Extract the [X, Y] coordinate from the center of the cell holding the provided text.  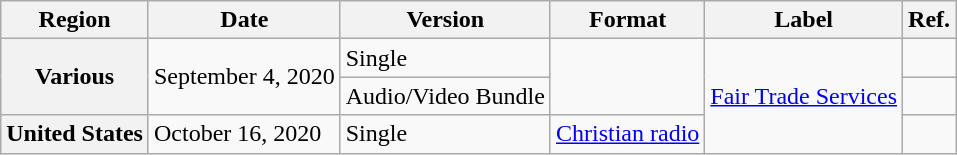
Version [445, 20]
Fair Trade Services [804, 96]
Ref. [930, 20]
Audio/Video Bundle [445, 96]
Christian radio [627, 134]
September 4, 2020 [244, 77]
Label [804, 20]
Region [75, 20]
October 16, 2020 [244, 134]
Format [627, 20]
Date [244, 20]
Various [75, 77]
United States [75, 134]
